Locate the cell with the specified text and output its (x, y) center coordinate. 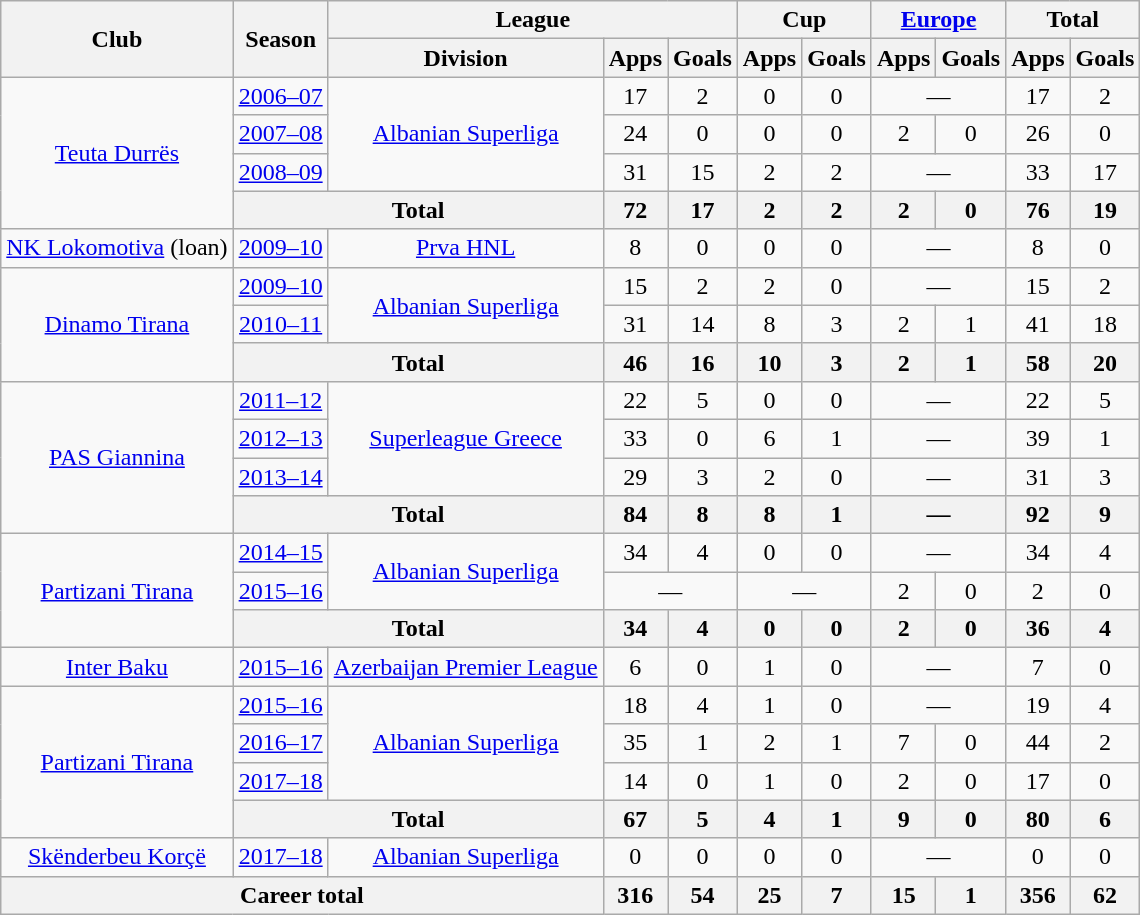
Skënderbeu Korçë (117, 857)
58 (1038, 362)
League (532, 20)
Teuta Durrës (117, 153)
2016–17 (280, 743)
2007–08 (280, 134)
2014–15 (280, 553)
16 (703, 362)
2006–07 (280, 96)
PAS Giannina (117, 457)
Dinamo Tirana (117, 324)
72 (635, 210)
92 (1038, 515)
76 (1038, 210)
25 (769, 895)
35 (635, 743)
NK Lokomotiva (loan) (117, 248)
44 (1038, 743)
2012–13 (280, 438)
Season (280, 39)
Europe (938, 20)
Prva HNL (466, 248)
62 (1105, 895)
80 (1038, 819)
29 (635, 477)
36 (1038, 629)
2013–14 (280, 477)
Inter Baku (117, 667)
39 (1038, 438)
2011–12 (280, 400)
26 (1038, 134)
356 (1038, 895)
20 (1105, 362)
41 (1038, 324)
Azerbaijan Premier League (466, 667)
24 (635, 134)
Division (466, 58)
Career total (302, 895)
2010–11 (280, 324)
46 (635, 362)
316 (635, 895)
Cup (804, 20)
10 (769, 362)
67 (635, 819)
2008–09 (280, 172)
84 (635, 515)
Club (117, 39)
54 (703, 895)
Superleague Greece (466, 438)
